Locate the cell with the specified text and output its [X, Y] center coordinate. 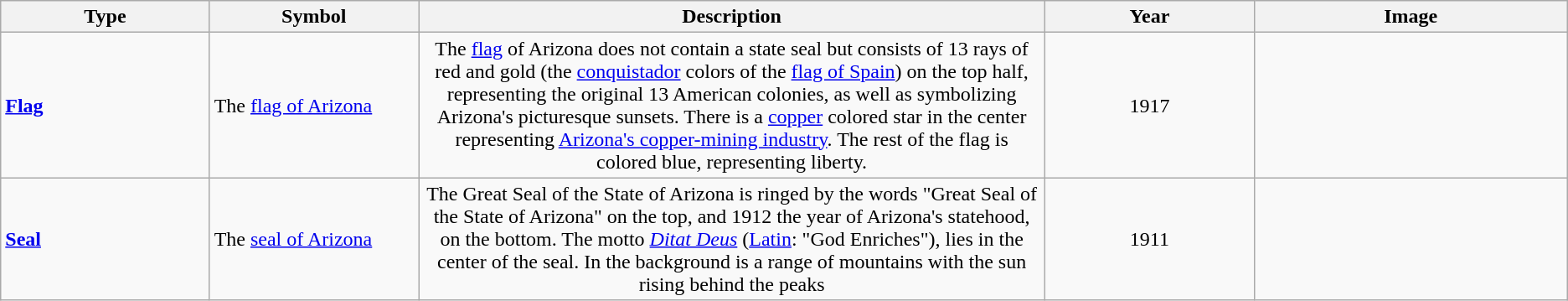
Description [732, 17]
Year [1149, 17]
The seal of Arizona [313, 239]
1911 [1149, 239]
Image [1411, 17]
Seal [106, 239]
Type [106, 17]
Symbol [313, 17]
The flag of Arizona [313, 106]
Flag [106, 106]
1917 [1149, 106]
